Determine the [X, Y] coordinate at the center of the cell enclosing the given text.  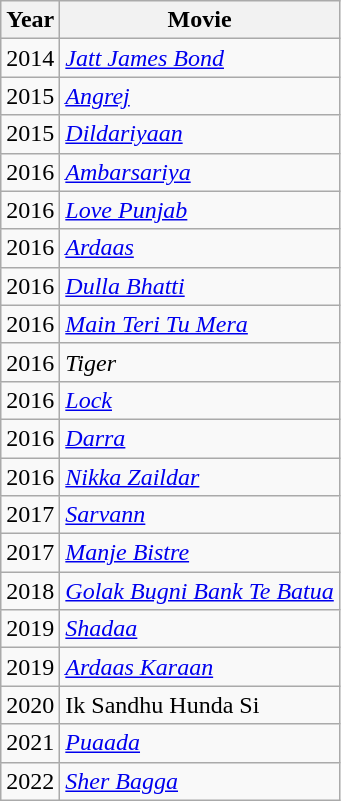
2022 [30, 781]
Love Punjab [200, 210]
Movie [200, 20]
Ardaas [200, 248]
Year [30, 20]
Sher Bagga [200, 781]
Puaada [200, 743]
Ik Sandhu Hunda Si [200, 705]
Jatt James Bond [200, 58]
Dulla Bhatti [200, 286]
Tiger [200, 362]
Lock [200, 400]
Shadaa [200, 629]
Dildariyaan [200, 134]
Angrej [200, 96]
Main Teri Tu Mera [200, 324]
Sarvann [200, 515]
Nikka Zaildar [200, 477]
2021 [30, 743]
Darra [200, 438]
Ardaas Karaan [200, 667]
Golak Bugni Bank Te Batua [200, 591]
Ambarsariya [200, 172]
Manje Bistre [200, 553]
2020 [30, 705]
2018 [30, 591]
2014 [30, 58]
